From the cell containing the given text, extract its center point as (x, y) coordinate. 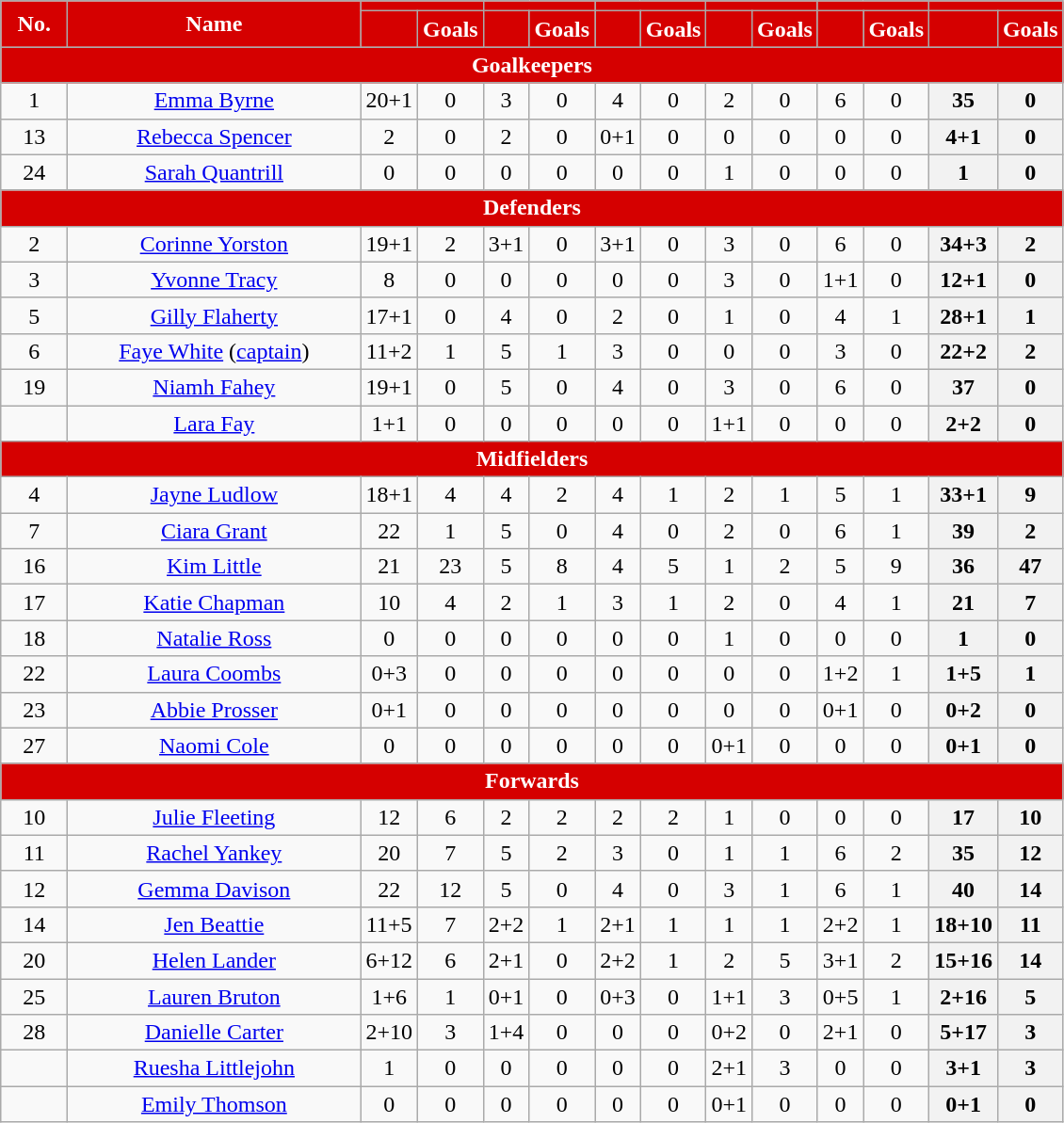
Yvonne Tracy (215, 280)
20+1 (390, 101)
2+16 (964, 997)
Jen Beattie (215, 924)
0+5 (840, 997)
Katie Chapman (215, 602)
27 (34, 746)
Lara Fay (215, 423)
Corinne Yorston (215, 244)
11+5 (390, 924)
No. (34, 24)
39 (964, 531)
Ruesha Littlejohn (215, 1068)
1+6 (390, 997)
Niamh Fahey (215, 387)
Emily Thomson (215, 1104)
36 (964, 567)
Kim Little (215, 567)
Name (215, 24)
Laura Coombs (215, 674)
Forwards (532, 781)
19 (34, 387)
Midfielders (532, 459)
Natalie Ross (215, 638)
Gilly Flaherty (215, 315)
Abbie Prosser (215, 710)
Rachel Yankey (215, 853)
25 (34, 997)
Gemma Davison (215, 889)
34+3 (964, 244)
33+1 (964, 495)
Emma Byrne (215, 101)
47 (1030, 567)
15+16 (964, 960)
Jayne Ludlow (215, 495)
11+2 (390, 351)
1+2 (840, 674)
Naomi Cole (215, 746)
Goalkeepers (532, 65)
6+12 (390, 960)
18 (34, 638)
Julie Fleeting (215, 817)
Faye White (captain) (215, 351)
Helen Lander (215, 960)
12+1 (964, 280)
28+1 (964, 315)
Rebecca Spencer (215, 136)
Danielle Carter (215, 1033)
1+4 (507, 1033)
2+10 (390, 1033)
Lauren Bruton (215, 997)
18+10 (964, 924)
4+1 (964, 136)
13 (34, 136)
5+17 (964, 1033)
28 (34, 1033)
18+1 (390, 495)
Sarah Quantrill (215, 172)
Defenders (532, 208)
22+2 (964, 351)
24 (34, 172)
16 (34, 567)
1+5 (964, 674)
40 (964, 889)
37 (964, 387)
Ciara Grant (215, 531)
17+1 (390, 315)
